Return (x, y) of the center of cell containing provided text 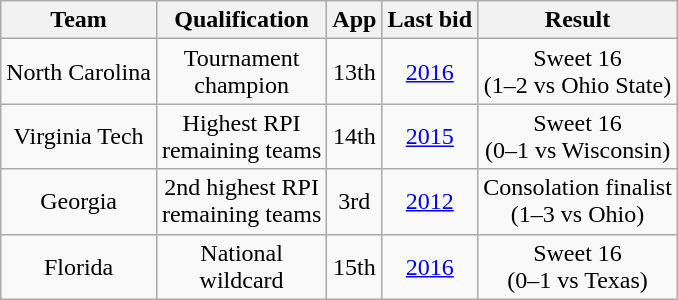
2012 (430, 202)
3rd (354, 202)
14th (354, 136)
13th (354, 72)
Tournamentchampion (241, 72)
Virginia Tech (79, 136)
Highest RPIremaining teams (241, 136)
Sweet 16(1–2 vs Ohio State) (578, 72)
Florida (79, 266)
Team (79, 20)
Sweet 16(0–1 vs Texas) (578, 266)
Georgia (79, 202)
Qualification (241, 20)
2015 (430, 136)
North Carolina (79, 72)
Result (578, 20)
Sweet 16(0–1 vs Wisconsin) (578, 136)
Last bid (430, 20)
App (354, 20)
2nd highest RPIremaining teams (241, 202)
Nationalwildcard (241, 266)
Consolation finalist(1–3 vs Ohio) (578, 202)
15th (354, 266)
